Locate the cell with the specified text and output its [X, Y] center coordinate. 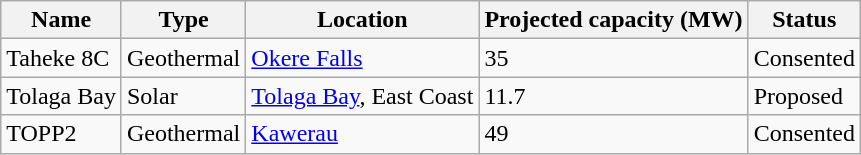
Status [804, 20]
Projected capacity (MW) [614, 20]
49 [614, 134]
35 [614, 58]
Name [62, 20]
Taheke 8C [62, 58]
11.7 [614, 96]
Okere Falls [362, 58]
Kawerau [362, 134]
Proposed [804, 96]
Location [362, 20]
Type [183, 20]
TOPP2 [62, 134]
Tolaga Bay [62, 96]
Solar [183, 96]
Tolaga Bay, East Coast [362, 96]
